For the text-containing cell, return its midpoint in [X, Y] coordinate format. 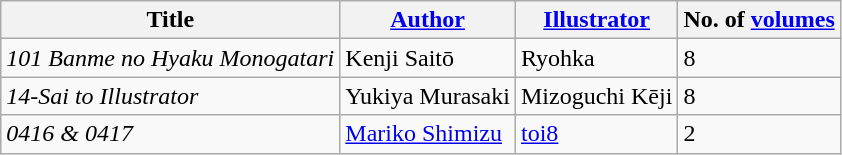
0416 & 0417 [170, 134]
Yukiya Murasaki [428, 96]
2 [759, 134]
No. of volumes [759, 20]
14-Sai to Illustrator [170, 96]
toi8 [596, 134]
Kenji Saitō [428, 58]
Mizoguchi Kēji [596, 96]
Mariko Shimizu [428, 134]
Illustrator [596, 20]
101 Banme no Hyaku Monogatari [170, 58]
Title [170, 20]
Author [428, 20]
Ryohka [596, 58]
